Return the (x, y) coordinate for the center point of the cell that contains the specified text.  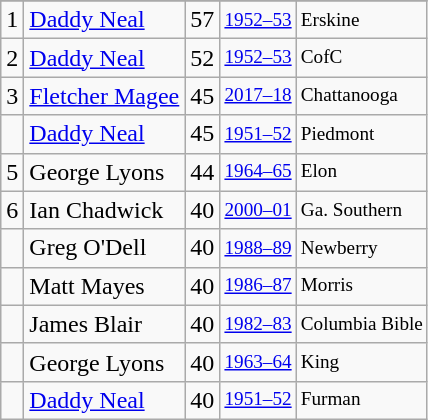
2017–18 (258, 96)
Erskine (362, 20)
Elon (362, 172)
5 (12, 172)
Matt Mayes (104, 286)
57 (202, 20)
1982–83 (258, 324)
1 (12, 20)
3 (12, 96)
44 (202, 172)
1964–65 (258, 172)
Fletcher Magee (104, 96)
Furman (362, 400)
Piedmont (362, 134)
Ian Chadwick (104, 210)
James Blair (104, 324)
Chattanooga (362, 96)
Ga. Southern (362, 210)
6 (12, 210)
Newberry (362, 248)
1963–64 (258, 362)
52 (202, 58)
Columbia Bible (362, 324)
2 (12, 58)
Greg O'Dell (104, 248)
CofC (362, 58)
King (362, 362)
1986–87 (258, 286)
1988–89 (258, 248)
2000–01 (258, 210)
Morris (362, 286)
